For the text-containing cell, return its midpoint in (x, y) coordinate format. 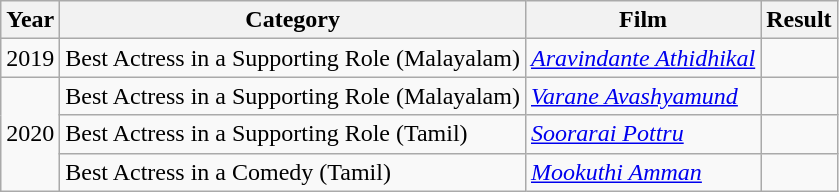
Result (799, 20)
Film (642, 20)
Aravindante Athidhikal (642, 58)
Soorarai Pottru (642, 134)
2020 (30, 134)
Year (30, 20)
Best Actress in a Comedy (Tamil) (293, 172)
Best Actress in a Supporting Role (Tamil) (293, 134)
Varane Avashyamund (642, 96)
2019 (30, 58)
Mookuthi Amman (642, 172)
Category (293, 20)
